For the text-containing cell, return its midpoint in (X, Y) coordinate format. 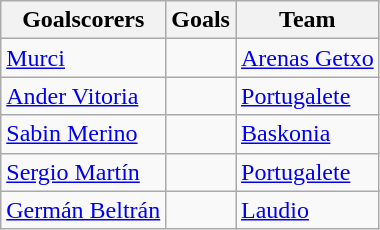
Murci (84, 58)
Goals (201, 20)
Team (308, 20)
Ander Vitoria (84, 96)
Sergio Martín (84, 172)
Germán Beltrán (84, 210)
Baskonia (308, 134)
Sabin Merino (84, 134)
Goalscorers (84, 20)
Arenas Getxo (308, 58)
Laudio (308, 210)
